Return the (X, Y) coordinate for the center point of the cell that contains the specified text.  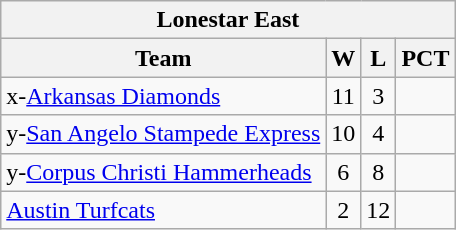
L (378, 58)
3 (378, 96)
2 (344, 210)
Austin Turfcats (164, 210)
6 (344, 172)
x-Arkansas Diamonds (164, 96)
8 (378, 172)
10 (344, 134)
11 (344, 96)
PCT (426, 58)
4 (378, 134)
y-Corpus Christi Hammerheads (164, 172)
Team (164, 58)
12 (378, 210)
Lonestar East (228, 20)
W (344, 58)
y-San Angelo Stampede Express (164, 134)
